Detect which cell encompasses the target text, then output its [x, y] center coordinate. 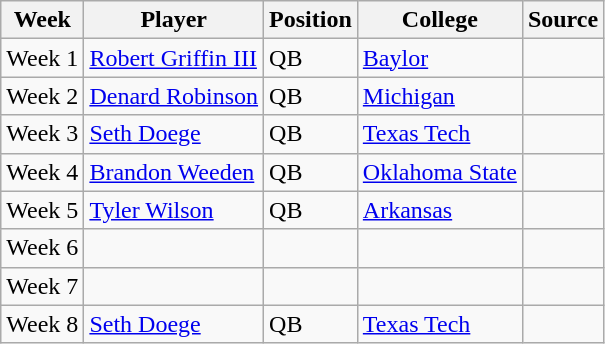
College [440, 20]
Week 1 [42, 58]
Week 3 [42, 134]
Brandon Weeden [174, 172]
Position [311, 20]
Arkansas [440, 210]
Baylor [440, 58]
Week 8 [42, 324]
Oklahoma State [440, 172]
Week 7 [42, 286]
Robert Griffin III [174, 58]
Week 4 [42, 172]
Week 5 [42, 210]
Michigan [440, 96]
Source [562, 20]
Denard Robinson [174, 96]
Week [42, 20]
Player [174, 20]
Week 2 [42, 96]
Week 6 [42, 248]
Tyler Wilson [174, 210]
